Provide the [X, Y] coordinate of the cell's center where the given text is located.  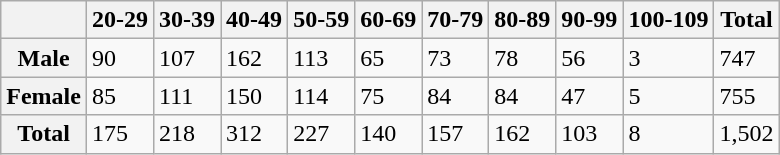
90-99 [590, 20]
111 [186, 96]
85 [120, 96]
747 [746, 58]
3 [668, 58]
50-59 [322, 20]
75 [388, 96]
150 [254, 96]
114 [322, 96]
1,502 [746, 134]
8 [668, 134]
140 [388, 134]
Male [44, 58]
47 [590, 96]
755 [746, 96]
78 [522, 58]
107 [186, 58]
227 [322, 134]
73 [456, 58]
30-39 [186, 20]
100-109 [668, 20]
20-29 [120, 20]
103 [590, 134]
5 [668, 96]
113 [322, 58]
80-89 [522, 20]
312 [254, 134]
70-79 [456, 20]
175 [120, 134]
157 [456, 134]
60-69 [388, 20]
56 [590, 58]
Female [44, 96]
218 [186, 134]
65 [388, 58]
40-49 [254, 20]
90 [120, 58]
